Detect which cell encompasses the target text, then output its [X, Y] center coordinate. 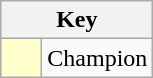
Key [77, 20]
Champion [98, 58]
